Return [X, Y] of the center of cell containing provided text 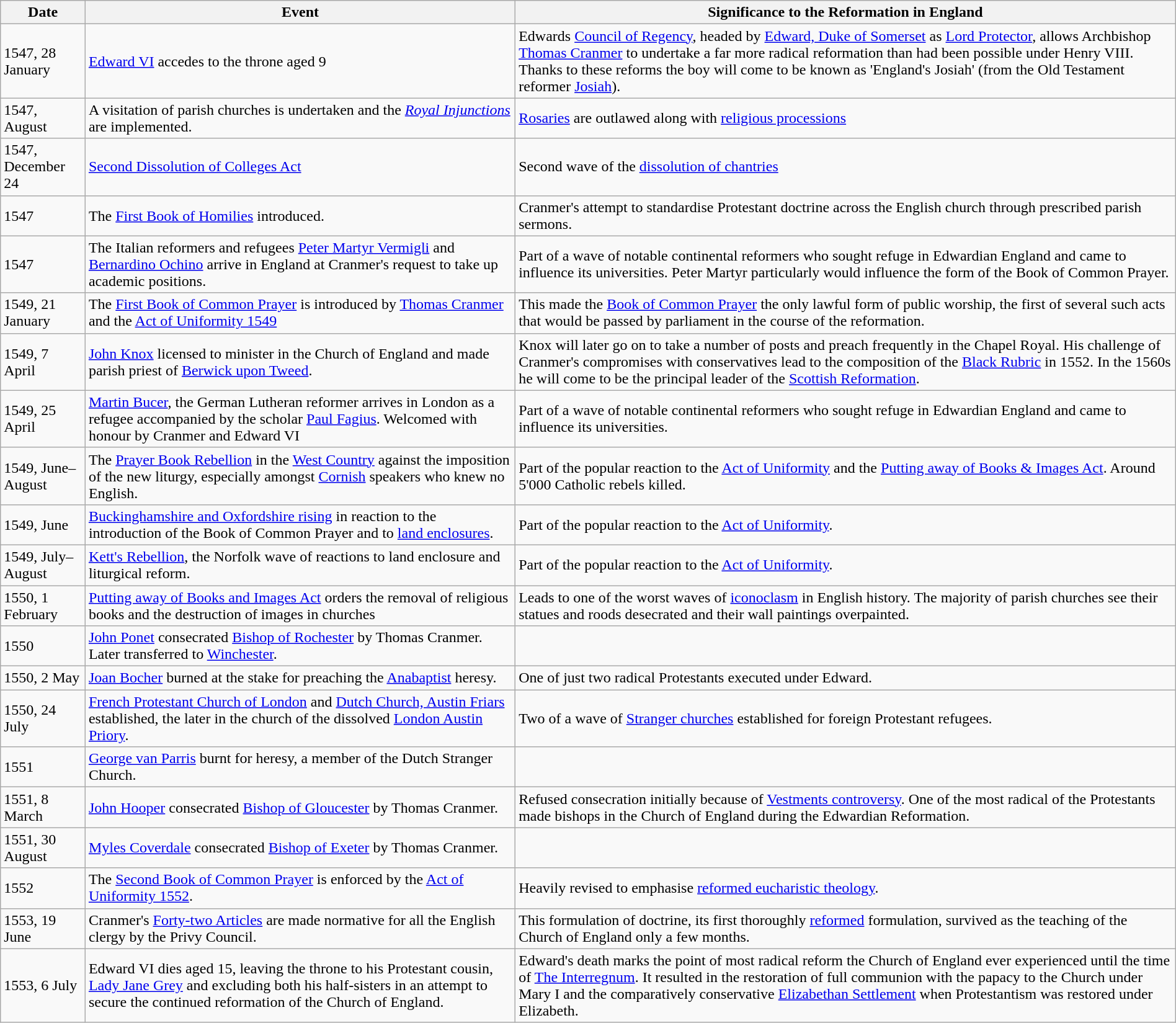
1553, 6 July [43, 985]
The First Book of Common Prayer is introduced by Thomas Cranmer and the Act of Uniformity 1549 [300, 313]
The Italian reformers and refugees Peter Martyr Vermigli and Bernardino Ochino arrive in England at Cranmer's request to take up academic positions. [300, 264]
Buckinghamshire and Oxfordshire rising in reaction to the introduction of the Book of Common Prayer and to land enclosures. [300, 525]
The Prayer Book Rebellion in the West Country against the imposition of the new liturgy, especially amongst Cornish speakers who knew no English. [300, 476]
1551, 30 August [43, 847]
The First Book of Homilies introduced. [300, 216]
Significance to the Reformation in England [846, 12]
French Protestant Church of London and Dutch Church, Austin Friars established, the later in the church of the dissolved London Austin Priory. [300, 718]
Putting away of Books and Images Act orders the removal of religious books and the destruction of images in churches [300, 605]
Second Dissolution of Colleges Act [300, 167]
Heavily revised to emphasise reformed eucharistic theology. [846, 888]
John Hooper consecrated Bishop of Gloucester by Thomas Cranmer. [300, 808]
Cranmer's attempt to standardise Protestant doctrine across the English church through prescribed parish sermons. [846, 216]
Kett's Rebellion, the Norfolk wave of reactions to land enclosure and liturgical reform. [300, 565]
Joan Bocher burned at the stake for preaching the Anabaptist heresy. [300, 678]
Part of a wave of notable continental reformers who sought refuge in Edwardian England and came to influence its universities. [846, 419]
1549, June–August [43, 476]
1549, 25 April [43, 419]
Part of the popular reaction to the Act of Uniformity and the Putting away of Books & Images Act. Around 5'000 Catholic rebels killed. [846, 476]
1547, 28 January [43, 61]
1551, 8 March [43, 808]
Second wave of the dissolution of chantries [846, 167]
1550 [43, 646]
1549, 7 April [43, 362]
John Ponet consecrated Bishop of Rochester by Thomas Cranmer. Later transferred to Winchester. [300, 646]
Myles Coverdale consecrated Bishop of Exeter by Thomas Cranmer. [300, 847]
The Second Book of Common Prayer is enforced by the Act of Uniformity 1552. [300, 888]
1553, 19 June [43, 928]
John Knox licensed to minister in the Church of England and made parish priest of Berwick upon Tweed. [300, 362]
1547, August [43, 118]
This formulation of doctrine, its first thoroughly reformed formulation, survived as the teaching of the Church of England only a few months. [846, 928]
1552 [43, 888]
A visitation of parish churches is undertaken and the Royal Injunctions are implemented. [300, 118]
1551 [43, 767]
Cranmer's Forty-two Articles are made normative for all the English clergy by the Privy Council. [300, 928]
1547, December 24 [43, 167]
Rosaries are outlawed along with religious processions [846, 118]
George van Parris burnt for heresy, a member of the Dutch Stranger Church. [300, 767]
Two of a wave of Stranger churches established for foreign Protestant refugees. [846, 718]
1549, July–August [43, 565]
1549, June [43, 525]
One of just two radical Protestants executed under Edward. [846, 678]
Event [300, 12]
Edward VI accedes to the throne aged 9 [300, 61]
1550, 24 July [43, 718]
1549, 21 January [43, 313]
1550, 2 May [43, 678]
Date [43, 12]
1550, 1 February [43, 605]
